Return the (x, y) coordinate for the center point of the cell that contains the specified text.  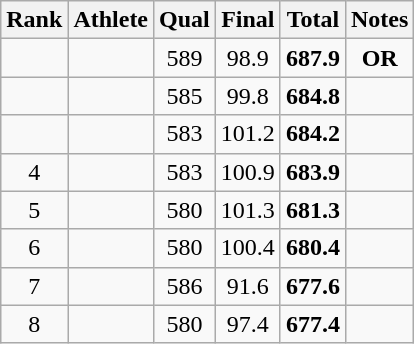
OR (379, 58)
Total (312, 20)
6 (34, 248)
684.8 (312, 96)
100.4 (248, 248)
585 (185, 96)
687.9 (312, 58)
683.9 (312, 172)
Athlete (111, 20)
98.9 (248, 58)
97.4 (248, 324)
100.9 (248, 172)
680.4 (312, 248)
5 (34, 210)
4 (34, 172)
Rank (34, 20)
586 (185, 286)
91.6 (248, 286)
Final (248, 20)
8 (34, 324)
101.3 (248, 210)
681.3 (312, 210)
Qual (185, 20)
677.6 (312, 286)
684.2 (312, 134)
Notes (379, 20)
99.8 (248, 96)
101.2 (248, 134)
589 (185, 58)
7 (34, 286)
677.4 (312, 324)
